Pinpoint the cell where the given text exists, returning its [x, y] midpoint coordinate. 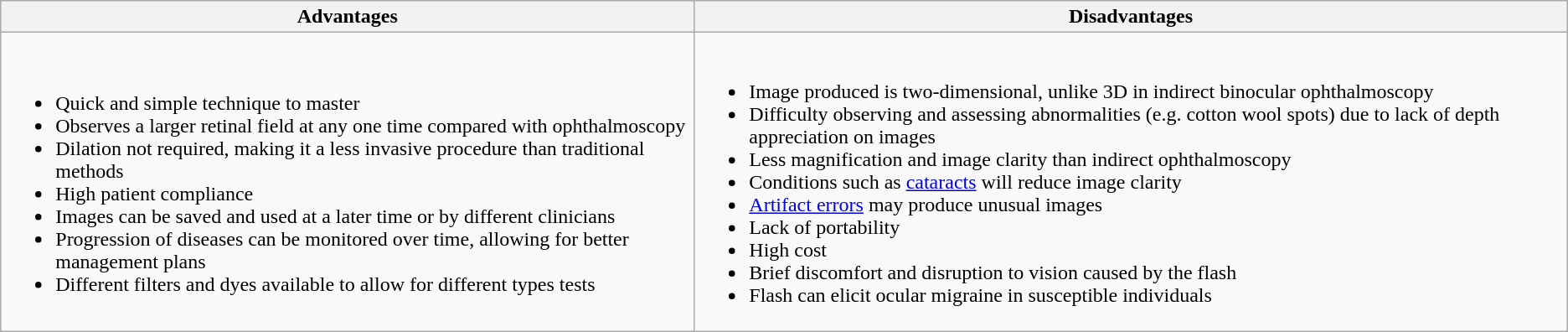
Advantages [348, 17]
Disadvantages [1131, 17]
